Return (x, y) of the center of cell containing provided text 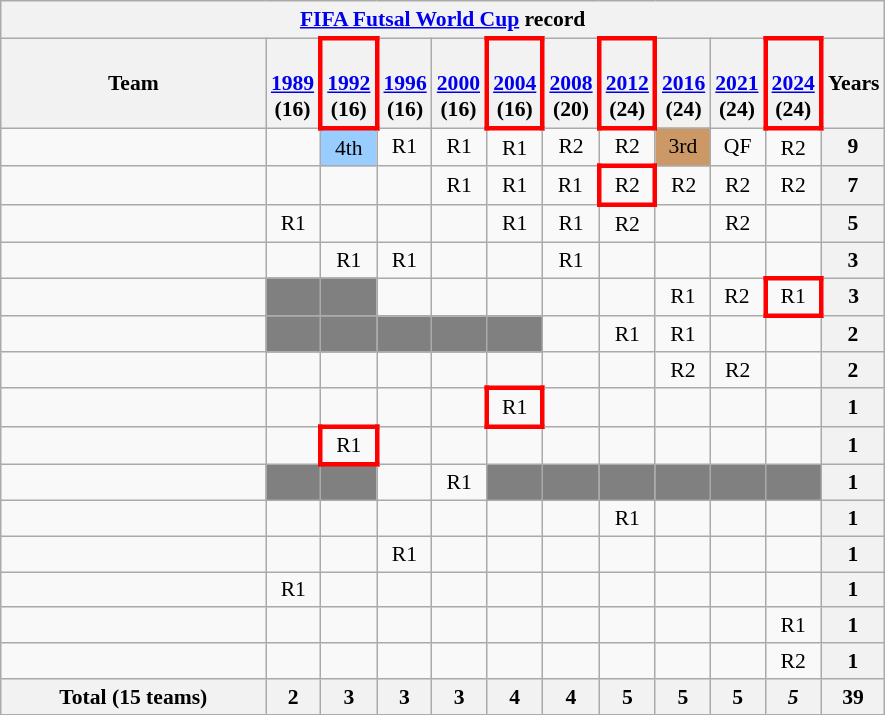
1996(16) (404, 83)
2016(24) (682, 83)
7 (852, 186)
2021(24) (738, 83)
2012(24) (627, 83)
2000(16) (460, 83)
Team (134, 83)
FIFA Futsal World Cup record (443, 20)
1989(16) (294, 83)
2024(24) (793, 83)
39 (852, 697)
4th (349, 148)
Total (15 teams) (134, 697)
2004(16) (515, 83)
3rd (682, 148)
9 (852, 148)
QF (738, 148)
Years (852, 83)
2008(20) (571, 83)
1992(16) (349, 83)
